Return [x, y] of the center of cell containing provided text 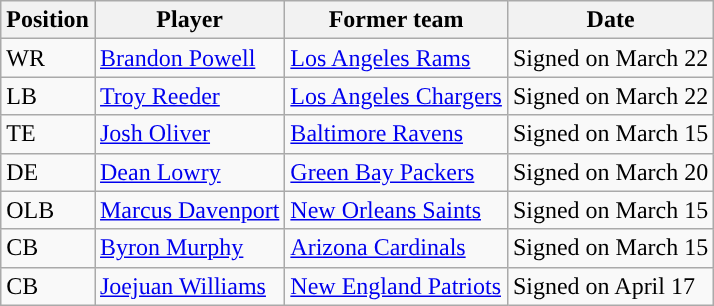
Byron Murphy [189, 248]
Arizona Cardinals [396, 248]
Signed on April 17 [610, 286]
WR [48, 58]
Dean Lowry [189, 172]
OLB [48, 210]
Position [48, 20]
Green Bay Packers [396, 172]
LB [48, 96]
Baltimore Ravens [396, 134]
Former team [396, 20]
Los Angeles Chargers [396, 96]
Marcus Davenport [189, 210]
Brandon Powell [189, 58]
New Orleans Saints [396, 210]
TE [48, 134]
Date [610, 20]
Los Angeles Rams [396, 58]
New England Patriots [396, 286]
Signed on March 20 [610, 172]
DE [48, 172]
Player [189, 20]
Josh Oliver [189, 134]
Troy Reeder [189, 96]
Joejuan Williams [189, 286]
